Locate the cell with the specified text and output its (x, y) center coordinate. 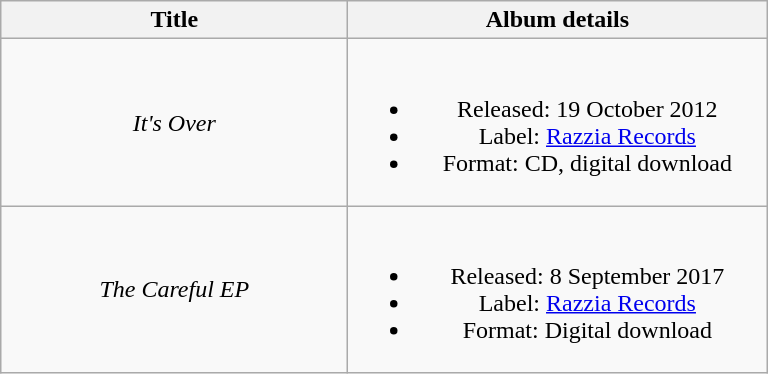
The Careful EP (174, 290)
Released: 19 October 2012Label: Razzia RecordsFormat: CD, digital download (558, 122)
Released: 8 September 2017Label: Razzia RecordsFormat: Digital download (558, 290)
It's Over (174, 122)
Title (174, 20)
Album details (558, 20)
